Determine the [X, Y] coordinate at the center of the cell enclosing the given text.  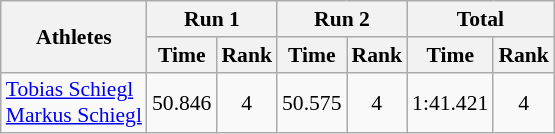
Run 1 [212, 19]
50.846 [182, 102]
Athletes [74, 36]
Run 2 [342, 19]
1:41.421 [450, 102]
50.575 [312, 102]
Tobias SchieglMarkus Schiegl [74, 102]
Total [480, 19]
